Return (X, Y) of the center of cell containing provided text 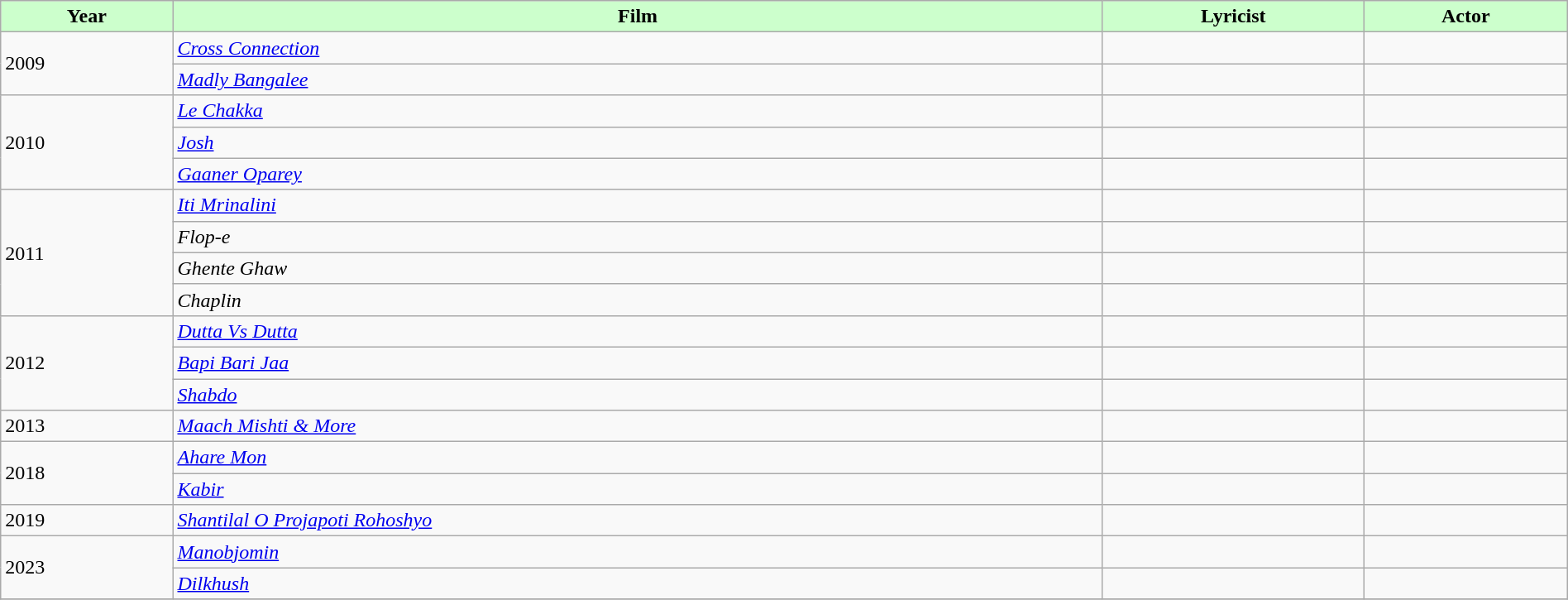
Flop-e (638, 237)
Lyricist (1233, 17)
Shabdo (638, 395)
Madly Bangalee (638, 79)
2023 (87, 568)
2018 (87, 473)
Cross Connection (638, 48)
Kabir (638, 489)
Film (638, 17)
Iti Mrinalini (638, 205)
Ghente Ghaw (638, 268)
Year (87, 17)
Bapi Bari Jaa (638, 362)
2011 (87, 252)
Gaaner Oparey (638, 174)
Ahare Mon (638, 458)
2019 (87, 521)
Actor (1465, 17)
Shantilal O Projapoti Rohoshyo (638, 521)
Dilkhush (638, 583)
Dutta Vs Dutta (638, 331)
Josh (638, 142)
2013 (87, 426)
Chaplin (638, 300)
2009 (87, 64)
Maach Mishti & More (638, 426)
Le Chakka (638, 111)
2012 (87, 362)
2010 (87, 142)
Manobjomin (638, 552)
